Find where the given text appears and provide that cell's center as (X, Y) coordinate. 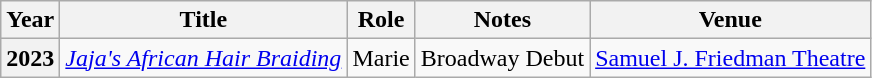
2023 (30, 58)
Title (204, 20)
Samuel J. Friedman Theatre (730, 58)
Role (381, 20)
Jaja's African Hair Braiding (204, 58)
Notes (502, 20)
Year (30, 20)
Marie (381, 58)
Broadway Debut (502, 58)
Venue (730, 20)
